Scan for the cell matching the given text and deliver its [X, Y] coordinate at center. 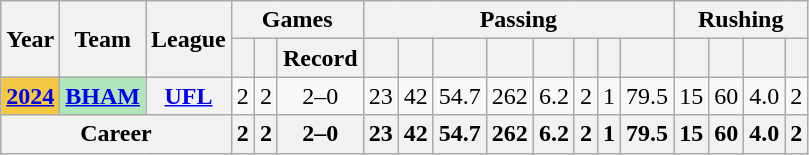
Team [103, 39]
Rushing [741, 20]
Record [320, 58]
Passing [518, 20]
UFL [189, 96]
BHAM [103, 96]
Career [116, 134]
Games [297, 20]
League [189, 39]
Year [30, 39]
2024 [30, 96]
